Detect which cell encompasses the target text, then output its [x, y] center coordinate. 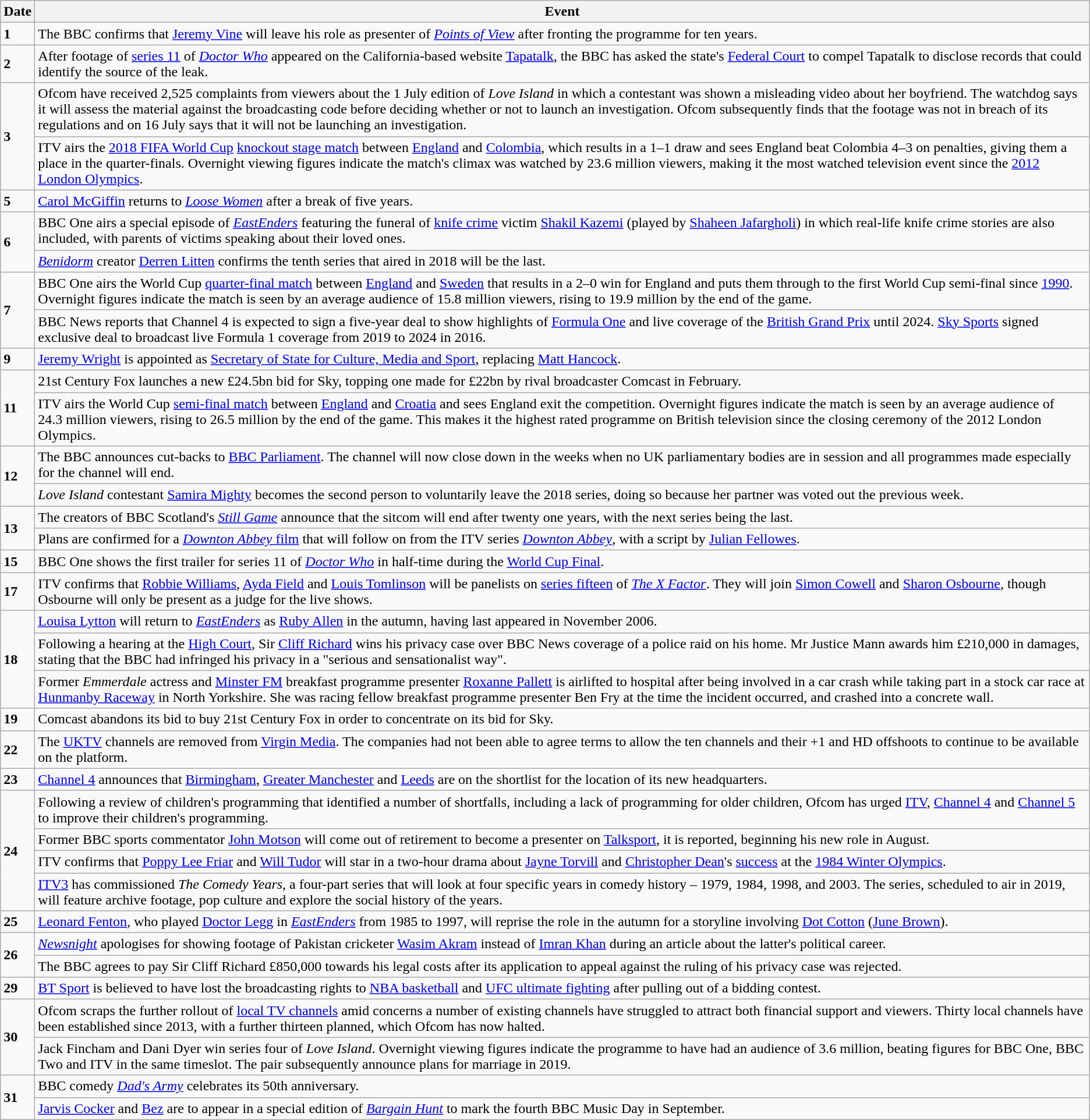
23 [17, 779]
19 [17, 719]
25 [17, 922]
3 [17, 136]
24 [17, 850]
Benidorm creator Derren Litten confirms the tenth series that aired in 2018 will be the last. [562, 261]
18 [17, 659]
2 [17, 64]
Carol McGiffin returns to Loose Women after a break of five years. [562, 201]
6 [17, 242]
31 [17, 1097]
22 [17, 749]
Comcast abandons its bid to buy 21st Century Fox in order to concentrate on its bid for Sky. [562, 719]
Jarvis Cocker and Bez are to appear in a special edition of Bargain Hunt to mark the fourth BBC Music Day in September. [562, 1108]
21st Century Fox launches a new £24.5bn bid for Sky, topping one made for £22bn by rival broadcaster Comcast in February. [562, 381]
BBC One shows the first trailer for series 11 of Doctor Who in half-time during the World Cup Final. [562, 561]
13 [17, 528]
5 [17, 201]
17 [17, 592]
Channel 4 announces that Birmingham, Greater Manchester and Leeds are on the shortlist for the location of its new headquarters. [562, 779]
12 [17, 476]
The creators of BBC Scotland's Still Game announce that the sitcom will end after twenty one years, with the next series being the last. [562, 517]
Louisa Lytton will return to EastEnders as Ruby Allen in the autumn, having last appeared in November 2006. [562, 621]
BT Sport is believed to have lost the broadcasting rights to NBA basketball and UFC ultimate fighting after pulling out of a bidding contest. [562, 988]
Event [562, 12]
BBC comedy Dad's Army celebrates its 50th anniversary. [562, 1086]
15 [17, 561]
7 [17, 310]
29 [17, 988]
Date [17, 12]
Plans are confirmed for a Downton Abbey film that will follow on from the ITV series Downton Abbey, with a script by Julian Fellowes. [562, 539]
Jeremy Wright is appointed as Secretary of State for Culture, Media and Sport, replacing Matt Hancock. [562, 359]
9 [17, 359]
1 [17, 34]
The BBC confirms that Jeremy Vine will leave his role as presenter of Points of View after fronting the programme for ten years. [562, 34]
26 [17, 955]
30 [17, 1037]
11 [17, 408]
